From the cell containing the given text, extract its center point as (X, Y) coordinate. 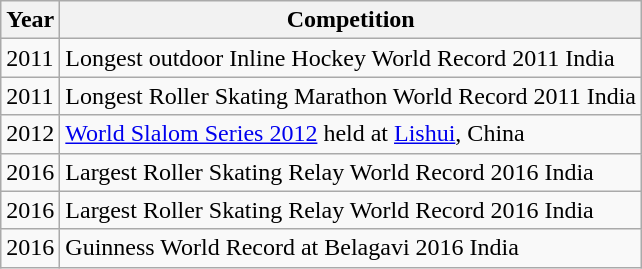
Competition (351, 20)
Year (30, 20)
World Slalom Series 2012 held at Lishui, China (351, 134)
Longest outdoor Inline Hockey World Record 2011 India (351, 58)
Longest Roller Skating Marathon World Record 2011 India (351, 96)
2012 (30, 134)
Guinness World Record at Belagavi 2016 India (351, 248)
